For the text-containing cell, return its midpoint in (x, y) coordinate format. 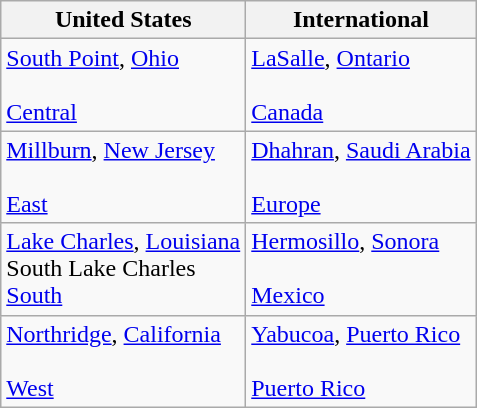
International (361, 20)
Yabucoa, Puerto RicoPuerto Rico (361, 361)
Lake Charles, LouisianaSouth Lake CharlesSouth (124, 269)
Millburn, New JerseyEast (124, 177)
Dhahran, Saudi ArabiaEurope (361, 177)
Northridge, CaliforniaWest (124, 361)
LaSalle, OntarioCanada (361, 85)
Hermosillo, SonoraMexico (361, 269)
South Point, OhioCentral (124, 85)
United States (124, 20)
